Return (x, y) of the center of cell containing provided text 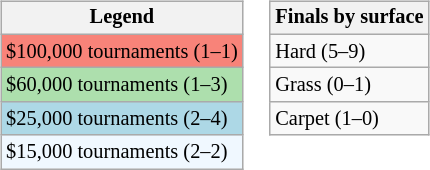
Carpet (1–0) (349, 119)
$100,000 tournaments (1–1) (122, 51)
$15,000 tournaments (2–2) (122, 152)
$25,000 tournaments (2–4) (122, 119)
Finals by surface (349, 18)
Hard (5–9) (349, 51)
Legend (122, 18)
$60,000 tournaments (1–3) (122, 85)
Grass (0–1) (349, 85)
